Search for the cell housing the specified text and yield its [X, Y] center coordinate. 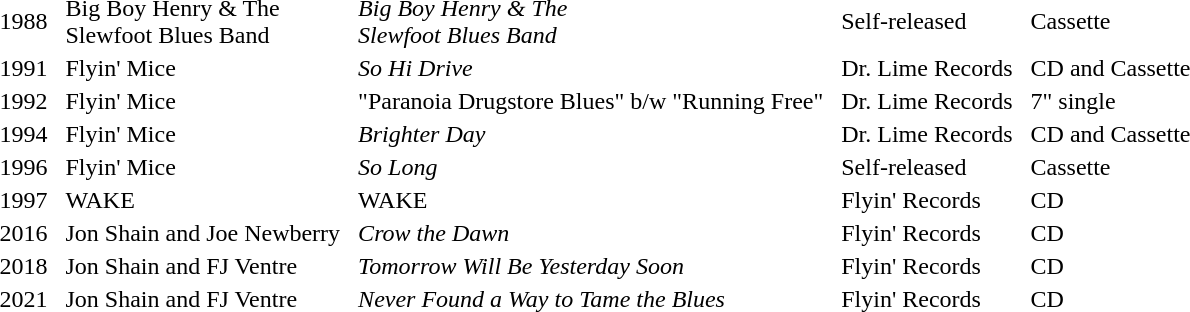
Jon Shain and Joe Newberry [203, 233]
So Long [591, 167]
"Paranoia Drugstore Blues" b/w "Running Free" [591, 101]
Tomorrow Will Be Yesterday Soon [591, 266]
Self-released [927, 167]
Brighter Day [591, 134]
Crow the Dawn [591, 233]
Jon Shain and FJ Ventre [203, 266]
So Hi Drive [591, 68]
